Pinpoint the cell where the given text exists, returning its (x, y) midpoint coordinate. 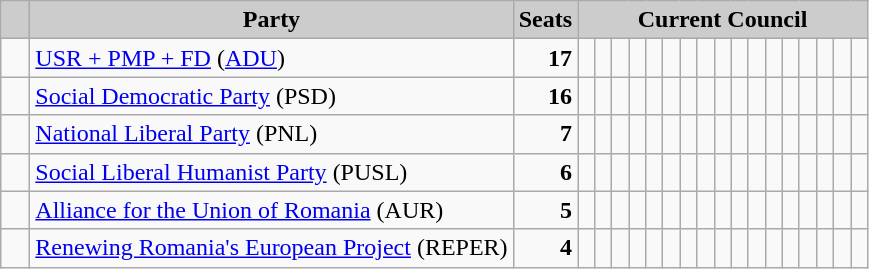
Party (272, 20)
7 (545, 134)
5 (545, 210)
Seats (545, 20)
National Liberal Party (PNL) (272, 134)
Alliance for the Union of Romania (AUR) (272, 210)
4 (545, 248)
Current Council (723, 20)
USR + PMP + FD (ADU) (272, 58)
Renewing Romania's European Project (REPER) (272, 248)
17 (545, 58)
Social Democratic Party (PSD) (272, 96)
16 (545, 96)
Social Liberal Humanist Party (PUSL) (272, 172)
6 (545, 172)
